Identify which cell holds the provided text, then report its [X, Y] central coordinate. 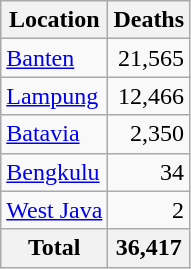
Banten [54, 58]
Total [54, 248]
Bengkulu [54, 172]
2 [149, 210]
21,565 [149, 58]
Deaths [149, 20]
34 [149, 172]
West Java [54, 210]
Lampung [54, 96]
12,466 [149, 96]
36,417 [149, 248]
Batavia [54, 134]
2,350 [149, 134]
Location [54, 20]
